From the cell containing the given text, extract its center point as (X, Y) coordinate. 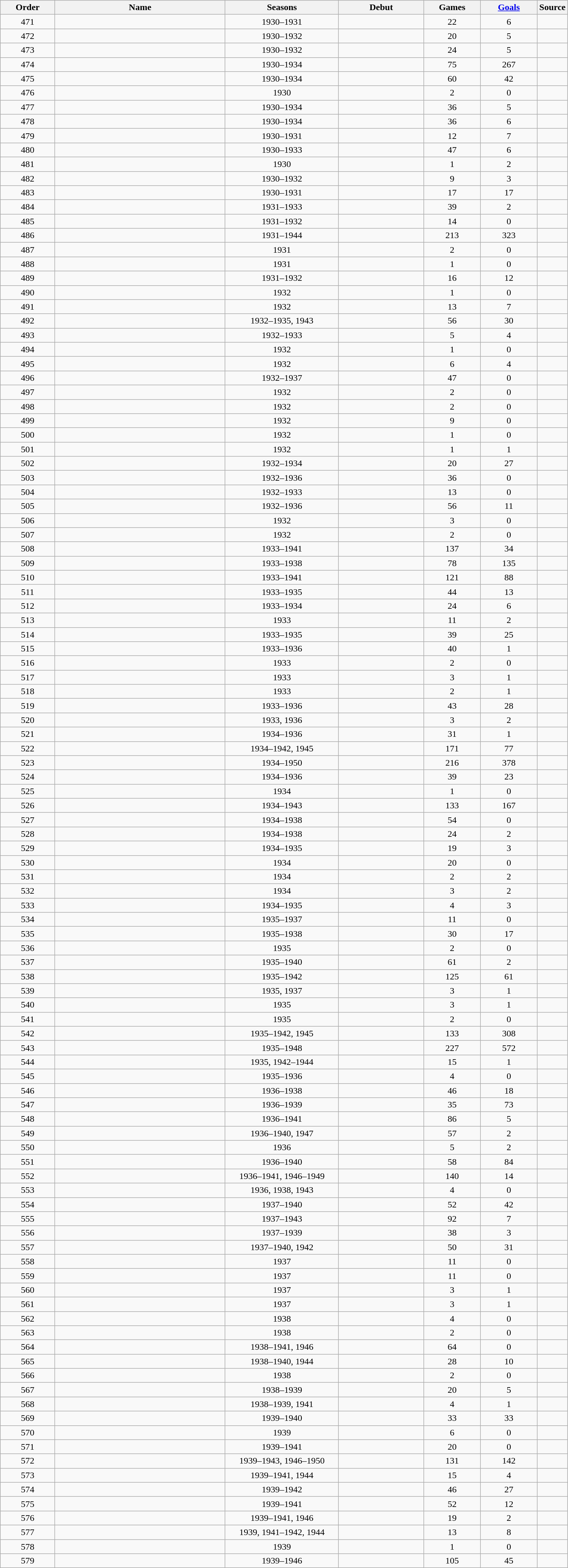
1934–1943 (282, 805)
131 (452, 1461)
511 (28, 592)
171 (452, 748)
1935–1942 (282, 976)
568 (28, 1404)
529 (28, 848)
478 (28, 121)
554 (28, 1204)
1939–1940 (282, 1418)
564 (28, 1347)
92 (452, 1219)
498 (28, 406)
485 (28, 221)
1936–1938 (282, 1091)
518 (28, 692)
539 (28, 991)
88 (509, 577)
525 (28, 791)
578 (28, 1547)
1937–1940, 1942 (282, 1247)
535 (28, 934)
137 (452, 549)
1935, 1937 (282, 991)
1936–1939 (282, 1105)
1936–1940, 1947 (282, 1133)
504 (28, 492)
471 (28, 22)
496 (28, 378)
1935–1938 (282, 934)
Goals (509, 7)
508 (28, 549)
25 (509, 635)
490 (28, 292)
534 (28, 920)
1932–1935, 1943 (282, 321)
57 (452, 1133)
1936 (282, 1148)
1932–1934 (282, 464)
1939–1941, 1946 (282, 1518)
550 (28, 1148)
536 (28, 948)
1936–1941 (282, 1119)
520 (28, 720)
576 (28, 1518)
542 (28, 1033)
523 (28, 763)
1939–1941, 1944 (282, 1475)
577 (28, 1532)
571 (28, 1447)
574 (28, 1489)
477 (28, 107)
483 (28, 193)
105 (452, 1561)
18 (509, 1091)
541 (28, 1019)
547 (28, 1105)
551 (28, 1162)
64 (452, 1347)
45 (509, 1561)
44 (452, 592)
503 (28, 478)
Name (140, 7)
519 (28, 706)
555 (28, 1219)
1937–1943 (282, 1219)
512 (28, 606)
1933, 1936 (282, 720)
1937–1940 (282, 1204)
499 (28, 421)
514 (28, 635)
Source (553, 7)
1935–1942, 1945 (282, 1033)
378 (509, 763)
1933–1934 (282, 606)
548 (28, 1119)
489 (28, 278)
308 (509, 1033)
497 (28, 392)
565 (28, 1361)
569 (28, 1418)
1935–1948 (282, 1048)
1939–1943, 1946–1950 (282, 1461)
1935, 1942–1944 (282, 1062)
558 (28, 1261)
1938–1940, 1944 (282, 1361)
22 (452, 22)
Games (452, 7)
40 (452, 649)
1939–1942 (282, 1489)
570 (28, 1432)
Debut (381, 7)
475 (28, 79)
488 (28, 264)
546 (28, 1091)
1935–1936 (282, 1076)
500 (28, 435)
58 (452, 1162)
481 (28, 164)
216 (452, 763)
23 (509, 777)
560 (28, 1290)
566 (28, 1376)
Order (28, 7)
556 (28, 1233)
493 (28, 335)
1933–1938 (282, 563)
530 (28, 862)
491 (28, 307)
526 (28, 805)
1938–1941, 1946 (282, 1347)
1936, 1938, 1943 (282, 1190)
480 (28, 150)
473 (28, 50)
43 (452, 706)
1937–1939 (282, 1233)
135 (509, 563)
474 (28, 64)
78 (452, 563)
516 (28, 663)
553 (28, 1190)
1932–1937 (282, 378)
10 (509, 1361)
533 (28, 905)
575 (28, 1504)
557 (28, 1247)
213 (452, 235)
1939, 1941–1942, 1944 (282, 1532)
579 (28, 1561)
486 (28, 235)
505 (28, 506)
1931–1933 (282, 207)
140 (452, 1176)
16 (452, 278)
573 (28, 1475)
538 (28, 976)
1939–1946 (282, 1561)
84 (509, 1162)
142 (509, 1461)
8 (509, 1532)
479 (28, 136)
Seasons (282, 7)
167 (509, 805)
323 (509, 235)
482 (28, 179)
562 (28, 1318)
524 (28, 777)
38 (452, 1233)
543 (28, 1048)
121 (452, 577)
517 (28, 677)
502 (28, 464)
549 (28, 1133)
540 (28, 1005)
552 (28, 1176)
60 (452, 79)
267 (509, 64)
472 (28, 36)
510 (28, 577)
521 (28, 734)
484 (28, 207)
515 (28, 649)
1930–1933 (282, 150)
73 (509, 1105)
54 (452, 820)
86 (452, 1119)
501 (28, 449)
532 (28, 891)
1936–1940 (282, 1162)
487 (28, 250)
476 (28, 93)
563 (28, 1333)
537 (28, 962)
527 (28, 820)
77 (509, 748)
34 (509, 549)
1935–1940 (282, 962)
506 (28, 520)
559 (28, 1276)
1931–1944 (282, 235)
1936–1941, 1946–1949 (282, 1176)
1938–1939 (282, 1390)
567 (28, 1390)
509 (28, 563)
507 (28, 535)
495 (28, 364)
227 (452, 1048)
531 (28, 877)
528 (28, 834)
50 (452, 1247)
1938–1939, 1941 (282, 1404)
125 (452, 976)
513 (28, 620)
561 (28, 1304)
492 (28, 321)
544 (28, 1062)
1935–1937 (282, 920)
75 (452, 64)
35 (452, 1105)
494 (28, 349)
1934–1942, 1945 (282, 748)
545 (28, 1076)
1934–1950 (282, 763)
522 (28, 748)
